Provide the [x, y] coordinate of the cell's center where the given text is located.  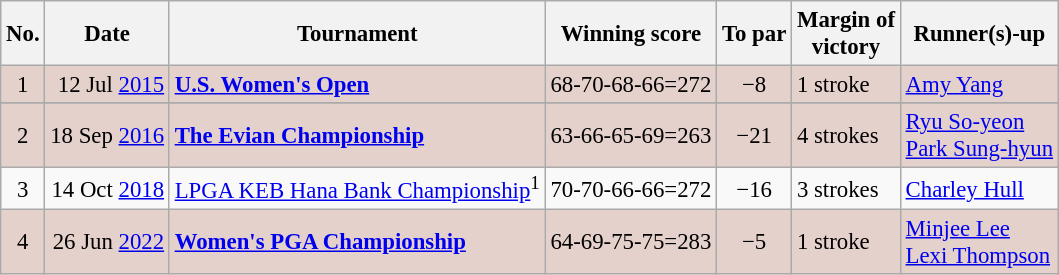
The Evian Championship [357, 136]
63-66-65-69=263 [631, 136]
No. [23, 34]
12 Jul 2015 [107, 85]
−5 [754, 242]
64-69-75-75=283 [631, 242]
Date [107, 34]
Winning score [631, 34]
4 strokes [846, 136]
Tournament [357, 34]
U.S. Women's Open [357, 85]
−16 [754, 189]
14 Oct 2018 [107, 189]
To par [754, 34]
18 Sep 2016 [107, 136]
1 [23, 85]
LPGA KEB Hana Bank Championship1 [357, 189]
−8 [754, 85]
26 Jun 2022 [107, 242]
Runner(s)-up [979, 34]
4 [23, 242]
−21 [754, 136]
Ryu So-yeon Park Sung-hyun [979, 136]
Minjee Lee Lexi Thompson [979, 242]
3 [23, 189]
Charley Hull [979, 189]
2 [23, 136]
Women's PGA Championship [357, 242]
Amy Yang [979, 85]
3 strokes [846, 189]
Margin ofvictory [846, 34]
68-70-68-66=272 [631, 85]
70-70-66-66=272 [631, 189]
